Return the (X, Y) coordinate for the center point of the cell that contains the specified text.  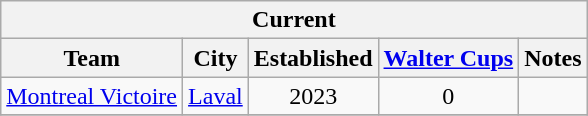
2023 (313, 96)
Established (313, 58)
Montreal Victoire (92, 96)
Current (294, 20)
Walter Cups (448, 58)
0 (448, 96)
City (216, 58)
Notes (553, 58)
Laval (216, 96)
Team (92, 58)
